Capture the cell that displays the provided text and extract its (x, y) central coordinate. 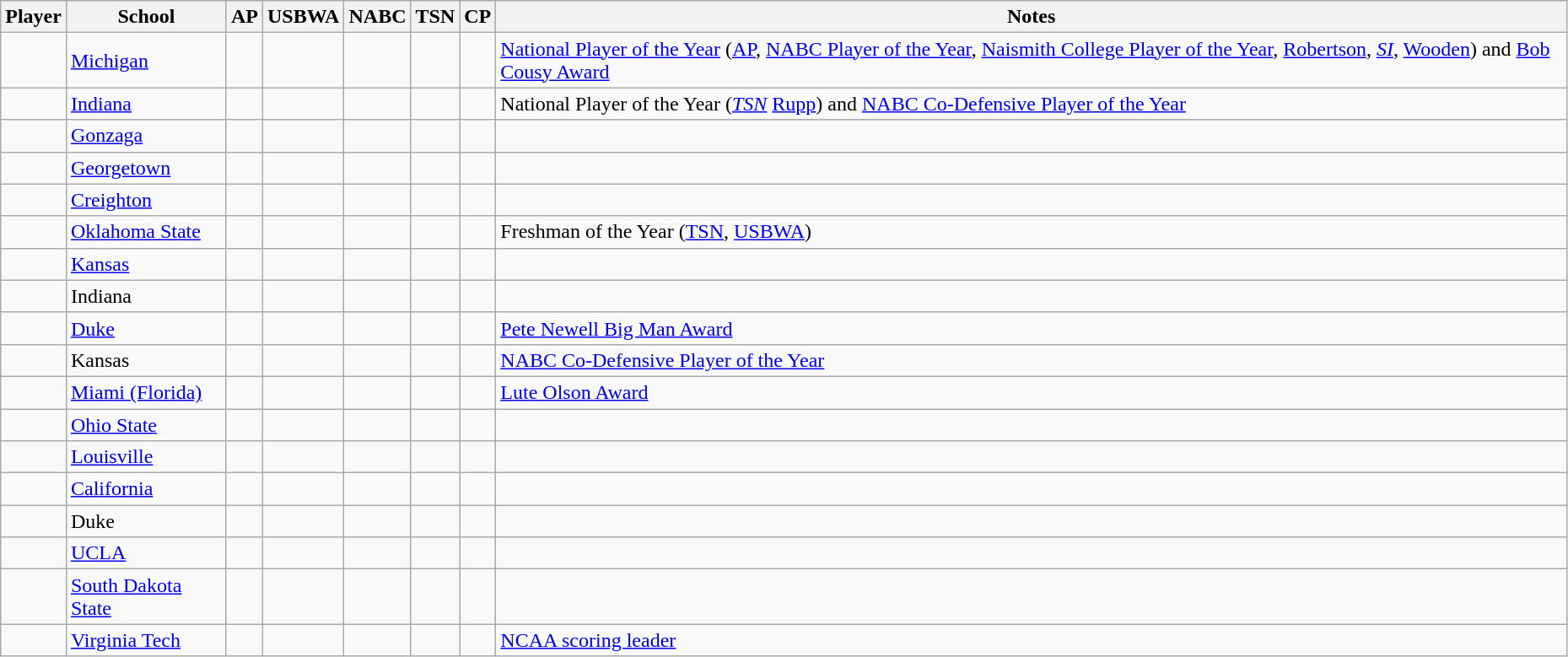
NABC Co-Defensive Player of the Year (1032, 360)
USBWA (304, 17)
UCLA (146, 553)
Pete Newell Big Man Award (1032, 328)
Creighton (146, 200)
TSN (435, 17)
Georgetown (146, 168)
Michigan (146, 61)
Miami (Florida) (146, 392)
Player (34, 17)
AP (245, 17)
Oklahoma State (146, 232)
California (146, 489)
Gonzaga (146, 136)
NCAA scoring leader (1032, 640)
Ohio State (146, 424)
School (146, 17)
Freshman of the Year (TSN, USBWA) (1032, 232)
National Player of the Year (TSN Rupp) and NABC Co-Defensive Player of the Year (1032, 104)
Notes (1032, 17)
National Player of the Year (AP, NABC Player of the Year, Naismith College Player of the Year, Robertson, SI, Wooden) and Bob Cousy Award (1032, 61)
CP (477, 17)
NABC (378, 17)
Louisville (146, 457)
South Dakota State (146, 597)
Virginia Tech (146, 640)
Lute Olson Award (1032, 392)
